Locate the cell with the specified text and output its (X, Y) center coordinate. 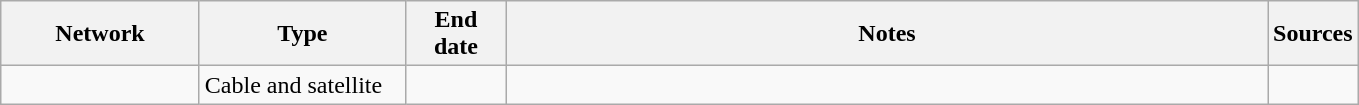
Network (100, 34)
Cable and satellite (302, 85)
Sources (1314, 34)
End date (456, 34)
Type (302, 34)
Notes (886, 34)
